Extract the (x, y) coordinate from the center of the cell holding the provided text.  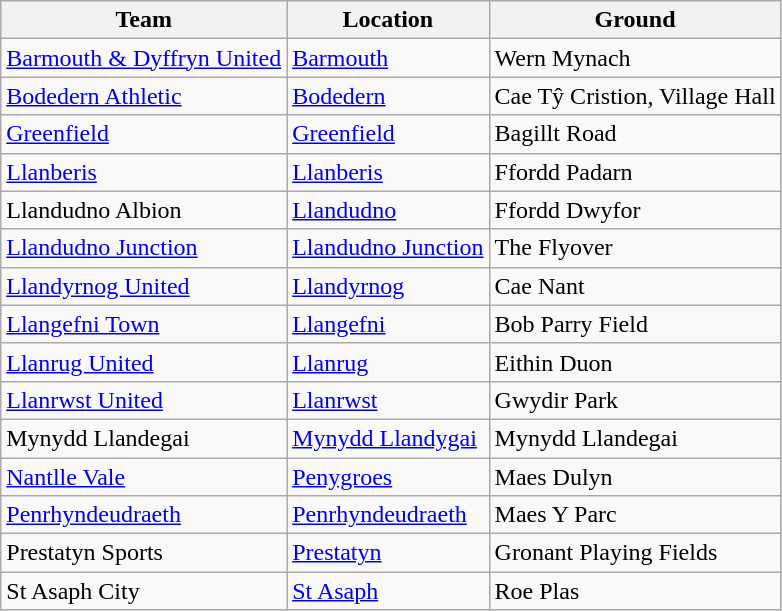
Bodedern (388, 96)
Cae Tŷ Cristion, Village Hall (635, 96)
Wern Mynach (635, 58)
Llandudno Albion (144, 210)
Bagillt Road (635, 134)
Nantlle Vale (144, 477)
Team (144, 20)
Roe Plas (635, 591)
Llandudno (388, 210)
Llanrwst (388, 400)
Mynydd Llandygai (388, 438)
Prestatyn Sports (144, 553)
Location (388, 20)
Ffordd Dwyfor (635, 210)
Maes Dulyn (635, 477)
Ground (635, 20)
Llandyrnog United (144, 286)
Llanrwst United (144, 400)
St Asaph City (144, 591)
The Flyover (635, 248)
Bob Parry Field (635, 324)
Ffordd Padarn (635, 172)
Eithin Duon (635, 362)
Barmouth (388, 58)
Llangefni Town (144, 324)
Gronant Playing Fields (635, 553)
Maes Y Parc (635, 515)
Llanrug United (144, 362)
Llandyrnog (388, 286)
Llangefni (388, 324)
Prestatyn (388, 553)
Cae Nant (635, 286)
Penygroes (388, 477)
St Asaph (388, 591)
Gwydir Park (635, 400)
Barmouth & Dyffryn United (144, 58)
Llanrug (388, 362)
Bodedern Athletic (144, 96)
